Return [X, Y] of the center of cell containing provided text 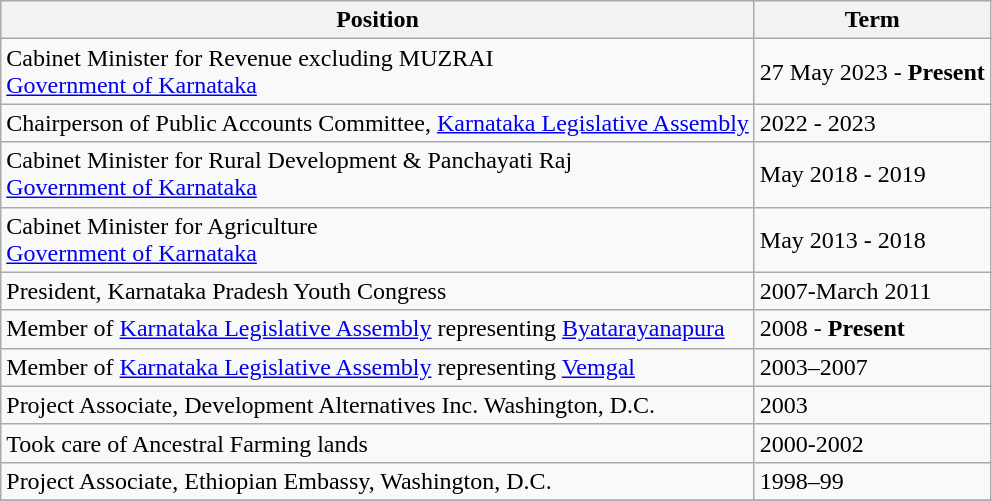
Chairperson of Public Accounts Committee, Karnataka Legislative Assembly [378, 123]
Position [378, 20]
1998–99 [872, 481]
2003–2007 [872, 367]
2003 [872, 405]
Project Associate, Development Alternatives Inc. Washington, D.C. [378, 405]
2022 - 2023 [872, 123]
Cabinet Minister for Rural Development & Panchayati RajGovernment of Karnataka [378, 174]
Member of Karnataka Legislative Assembly representing Byatarayanapura [378, 329]
Member of Karnataka Legislative Assembly representing Vemgal [378, 367]
27 May 2023 - Present [872, 72]
May 2013 - 2018 [872, 240]
2000-2002 [872, 443]
May 2018 - 2019 [872, 174]
President, Karnataka Pradesh Youth Congress [378, 291]
Took care of Ancestral Farming lands [378, 443]
Cabinet Minister for AgricultureGovernment of Karnataka [378, 240]
Cabinet Minister for Revenue excluding MUZRAIGovernment of Karnataka [378, 72]
Project Associate, Ethiopian Embassy, Washington, D.C. [378, 481]
Term [872, 20]
2008 - Present [872, 329]
2007-March 2011 [872, 291]
